From the cell containing the given text, extract its center point as [X, Y] coordinate. 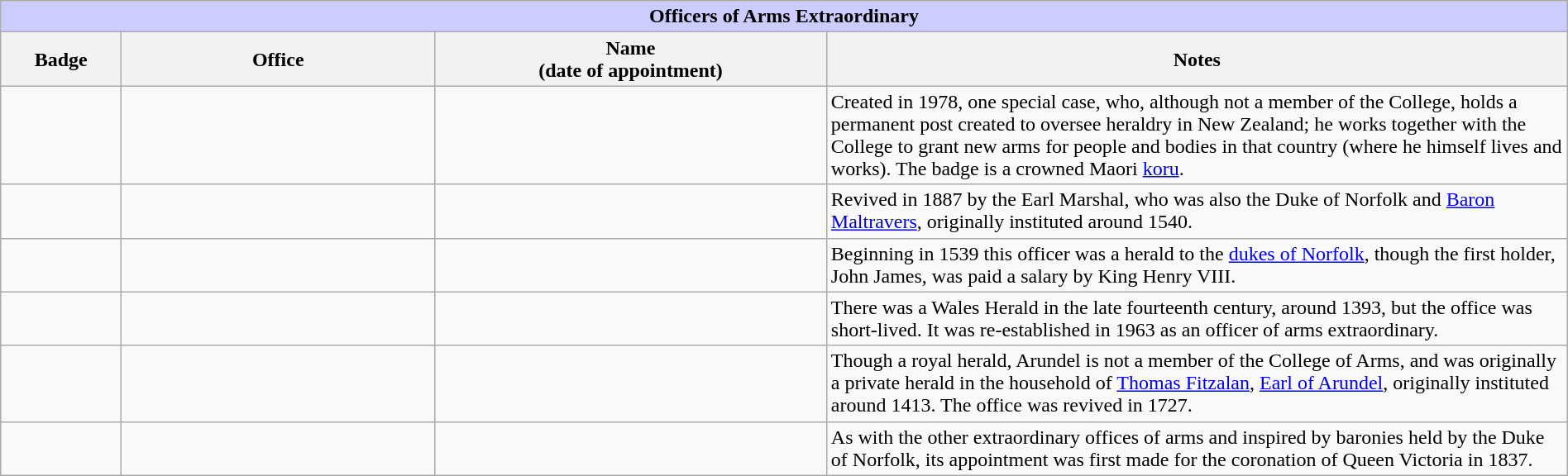
Name(date of appointment) [631, 59]
Beginning in 1539 this officer was a herald to the dukes of Norfolk, though the first holder, John James, was paid a salary by King Henry VIII. [1197, 264]
Badge [61, 59]
Office [278, 59]
Revived in 1887 by the Earl Marshal, who was also the Duke of Norfolk and Baron Maltravers, originally instituted around 1540. [1197, 212]
Notes [1197, 59]
Officers of Arms Extraordinary [784, 17]
